Search for the cell housing the specified text and yield its (x, y) center coordinate. 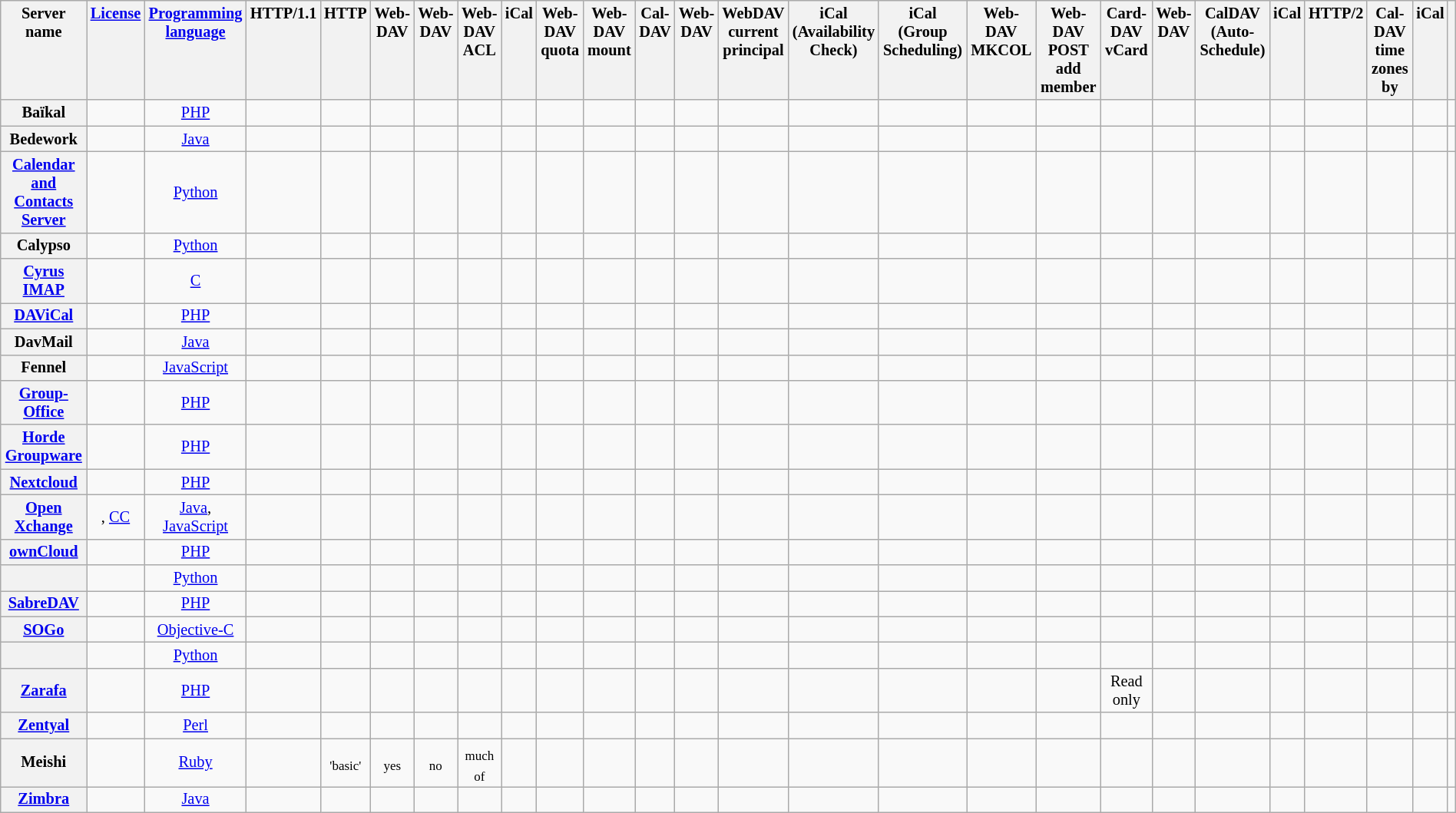
Web­DAV ACL (479, 50)
Zimbra (44, 799)
yes (392, 762)
Cal­DAV (655, 50)
iCal(Availability Check) (834, 50)
much of (479, 762)
, CC (115, 517)
JavaScript (195, 368)
SabreDAV (44, 603)
Calypso (44, 246)
Objective-C (195, 630)
Zentyal (44, 725)
ownCloud (44, 552)
Nextcloud (44, 482)
License (115, 50)
Horde Groupware (44, 447)
Java, JavaScript (195, 517)
DAViCal (44, 316)
Web­DAV quota (561, 50)
Bedework (44, 139)
Web­DAV mount (610, 50)
Cyrus IMAP (44, 281)
Server name (44, 50)
DavMail (44, 342)
C (195, 281)
Programming language (195, 50)
'basic' (346, 762)
SOGo (44, 630)
Read only (1127, 690)
Open Xchange (44, 517)
Ruby (195, 762)
Cal­DAV time zones by (1390, 50)
HTTP/1.1 (283, 50)
Card­DAV vCard (1127, 50)
Meishi (44, 762)
HTTP/2 (1336, 50)
Web­DAV current principal (753, 50)
Cal­DAV (Auto-Schedule) (1233, 50)
Zarafa (44, 690)
iCal (Group Scheduling) (922, 50)
HTTP (346, 50)
no (436, 762)
Web­DAV MKCOL (1001, 50)
Calendar and Contacts Server (44, 192)
Baïkal (44, 113)
Web­DAV POST add member (1069, 50)
Perl (195, 725)
Group-Office (44, 402)
Fennel (44, 368)
